For the text-containing cell, return its midpoint in [x, y] coordinate format. 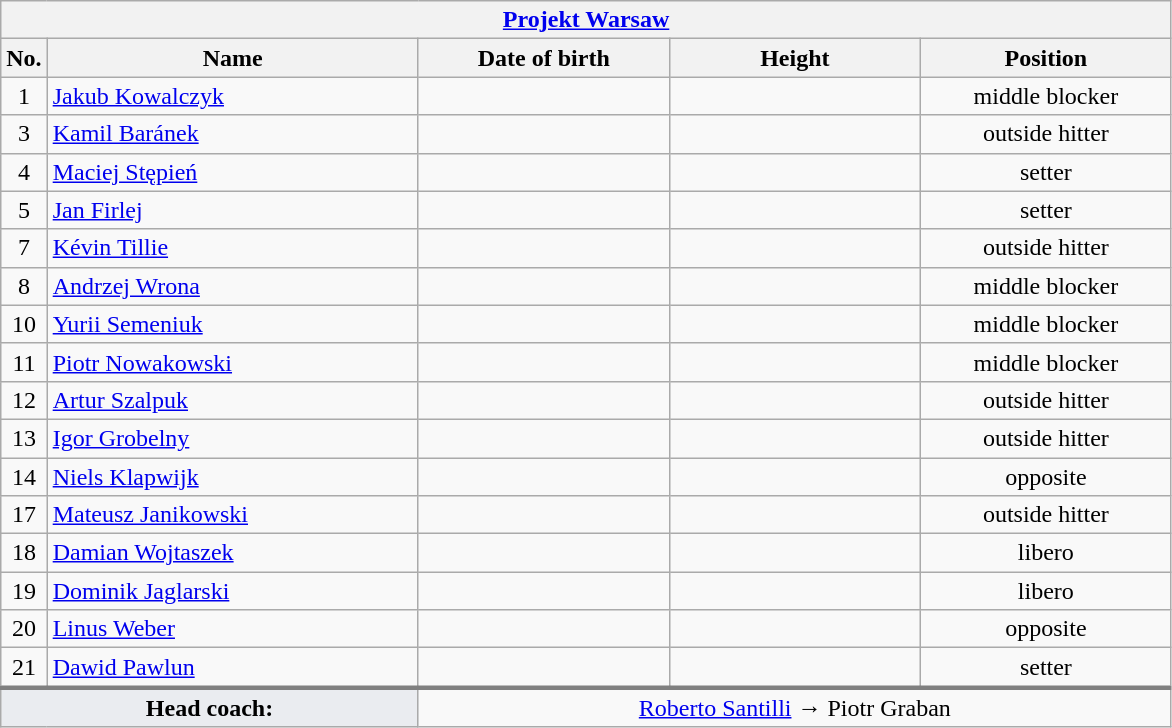
Andrzej Wrona [232, 286]
Piotr Nowakowski [232, 362]
Position [1046, 58]
13 [24, 438]
17 [24, 515]
Damian Wojtaszek [232, 553]
8 [24, 286]
Yurii Semeniuk [232, 324]
Dawid Pawlun [232, 668]
Jan Firlej [232, 210]
1 [24, 96]
Projekt Warsaw [586, 20]
4 [24, 172]
18 [24, 553]
Maciej Stępień [232, 172]
Jakub Kowalczyk [232, 96]
Name [232, 58]
Artur Szalpuk [232, 400]
Kamil Baránek [232, 134]
10 [24, 324]
Kévin Tillie [232, 248]
Igor Grobelny [232, 438]
12 [24, 400]
19 [24, 591]
Height [794, 58]
Dominik Jaglarski [232, 591]
5 [24, 210]
Mateusz Janikowski [232, 515]
No. [24, 58]
21 [24, 668]
14 [24, 477]
Date of birth [544, 58]
Head coach: [210, 707]
11 [24, 362]
Roberto Santilli → Piotr Graban [794, 707]
Niels Klapwijk [232, 477]
Linus Weber [232, 629]
20 [24, 629]
3 [24, 134]
7 [24, 248]
